Scan for the cell matching the given text and deliver its [x, y] coordinate at center. 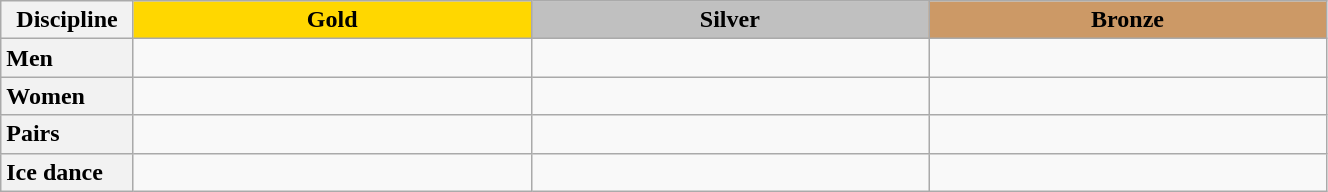
Bronze [1128, 20]
Men [68, 58]
Silver [730, 20]
Pairs [68, 134]
Women [68, 96]
Discipline [68, 20]
Ice dance [68, 172]
Gold [332, 20]
